For the text-containing cell, return its midpoint in [X, Y] coordinate format. 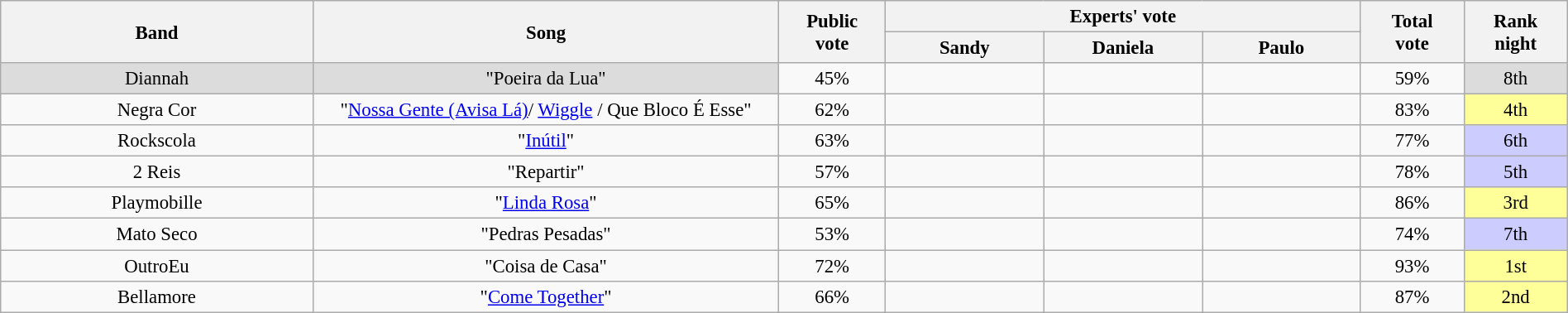
"Inútil" [546, 141]
"Linda Rosa" [546, 203]
Song [546, 31]
Experts' vote [1123, 17]
Diannah [157, 79]
"Poeira da Lua" [546, 79]
6th [1515, 141]
"Repartir" [546, 172]
78% [1413, 172]
Band [157, 31]
63% [832, 141]
65% [832, 203]
"Coisa de Casa" [546, 266]
Paulo [1282, 48]
Totalvote [1413, 31]
"Come Together" [546, 296]
45% [832, 79]
Mato Seco [157, 234]
Daniela [1123, 48]
2 Reis [157, 172]
Playmobille [157, 203]
62% [832, 110]
8th [1515, 79]
74% [1413, 234]
86% [1413, 203]
Sandy [965, 48]
83% [1413, 110]
OutroEu [157, 266]
Bellamore [157, 296]
4th [1515, 110]
5th [1515, 172]
"Nossa Gente (Avisa Lá)/ Wiggle / Que Bloco É Esse" [546, 110]
7th [1515, 234]
2nd [1515, 296]
72% [832, 266]
1st [1515, 266]
53% [832, 234]
77% [1413, 141]
59% [1413, 79]
57% [832, 172]
3rd [1515, 203]
93% [1413, 266]
66% [832, 296]
Publicvote [832, 31]
Rockscola [157, 141]
Negra Cor [157, 110]
"Pedras Pesadas" [546, 234]
Ranknight [1515, 31]
87% [1413, 296]
